Capture the cell that displays the provided text and extract its [x, y] central coordinate. 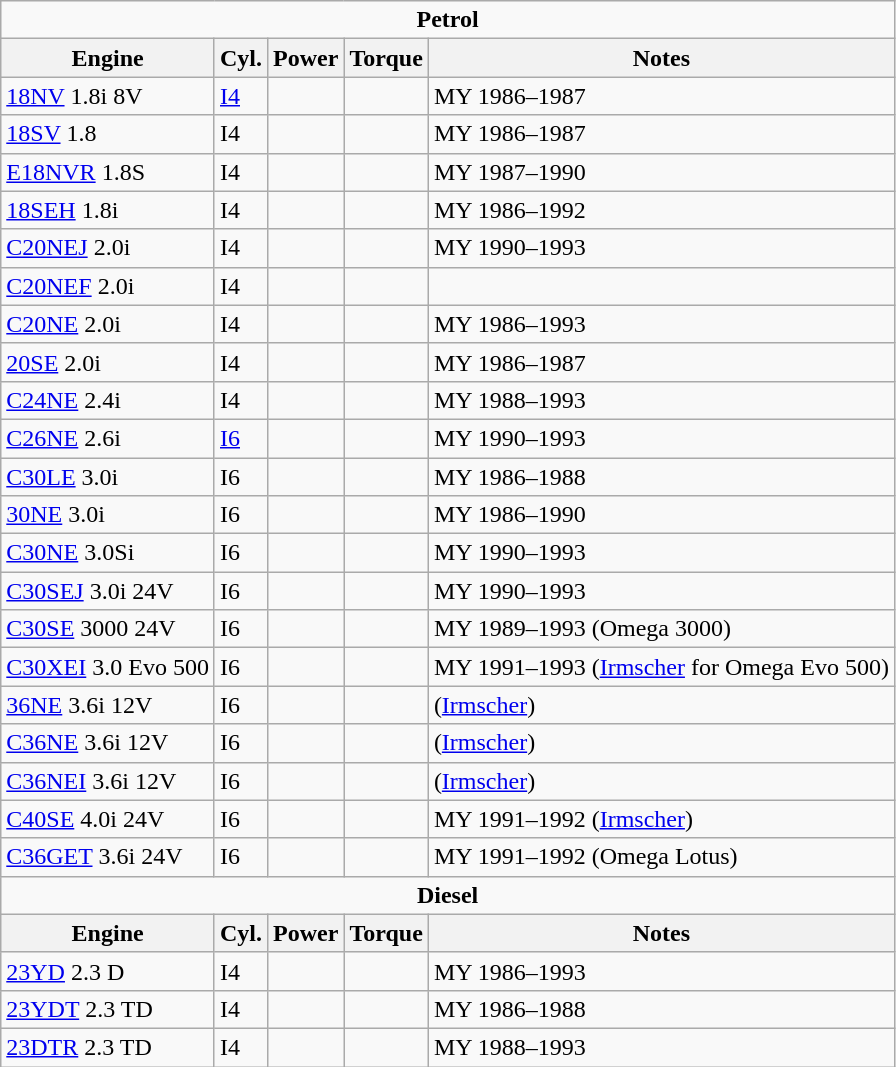
20SE 2.0i [108, 362]
Petrol [448, 20]
18NV 1.8i 8V [108, 96]
MY 1991–1992 (Irmscher) [661, 819]
MY 1986–1992 [661, 210]
C24NE 2.4i [108, 400]
MY 1989–1993 (Omega 3000) [661, 629]
C30SE 3000 24V [108, 629]
30NE 3.0i [108, 515]
C30XEI 3.0 Evo 500 [108, 667]
C20NE 2.0i [108, 324]
23YDT 2.3 TD [108, 1009]
C36NEI 3.6i 12V [108, 781]
23YD 2.3 D [108, 971]
C20NEJ 2.0i [108, 248]
C40SE 4.0i 24V [108, 819]
E18NVR 1.8S [108, 172]
C30SEJ 3.0i 24V [108, 591]
C36GET 3.6i 24V [108, 857]
18SEH 1.8i [108, 210]
MY 1991–1992 (Omega Lotus) [661, 857]
23DTR 2.3 TD [108, 1047]
MY 1987–1990 [661, 172]
36NE 3.6i 12V [108, 705]
C30NE 3.0Si [108, 553]
C36NE 3.6i 12V [108, 743]
MY 1991–1993 (Irmscher for Omega Evo 500) [661, 667]
C20NEF 2.0i [108, 286]
C26NE 2.6i [108, 438]
C30LE 3.0i [108, 477]
MY 1986–1990 [661, 515]
18SV 1.8 [108, 134]
Diesel [448, 895]
